Output the [X, Y] coordinate of the center of the cell containing the given text.  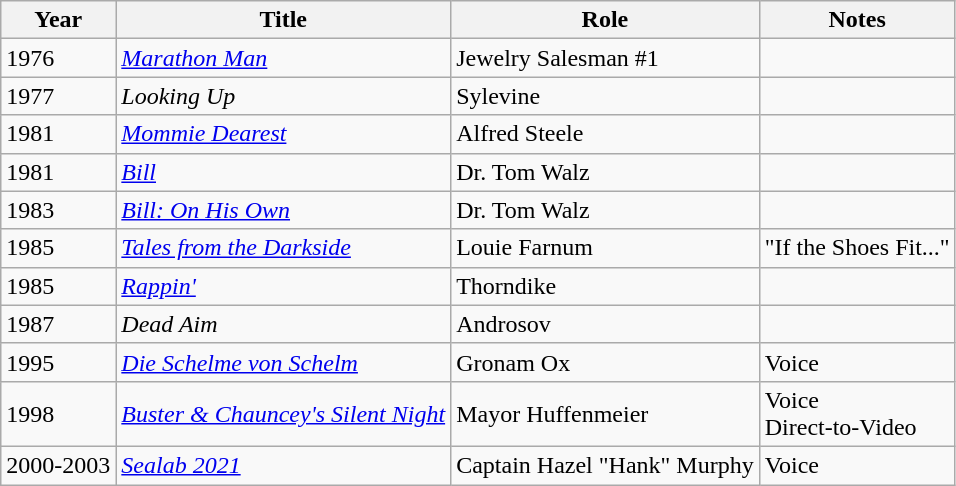
2000-2003 [58, 465]
1976 [58, 58]
Androsov [606, 324]
Gronam Ox [606, 362]
Captain Hazel "Hank" Murphy [606, 465]
1987 [58, 324]
1977 [58, 96]
Bill [284, 172]
Mayor Huffenmeier [606, 414]
Looking Up [284, 96]
Sylevine [606, 96]
Buster & Chauncey's Silent Night [284, 414]
Year [58, 20]
Title [284, 20]
Role [606, 20]
Rappin' [284, 286]
Tales from the Darkside [284, 248]
1995 [58, 362]
Alfred Steele [606, 134]
Marathon Man [284, 58]
Dead Aim [284, 324]
Jewelry Salesman #1 [606, 58]
Bill: On His Own [284, 210]
Sealab 2021 [284, 465]
1998 [58, 414]
Notes [857, 20]
1983 [58, 210]
Louie Farnum [606, 248]
Thorndike [606, 286]
"If the Shoes Fit..." [857, 248]
Die Schelme von Schelm [284, 362]
Mommie Dearest [284, 134]
VoiceDirect-to-Video [857, 414]
